Capture the cell that displays the provided text and extract its (X, Y) central coordinate. 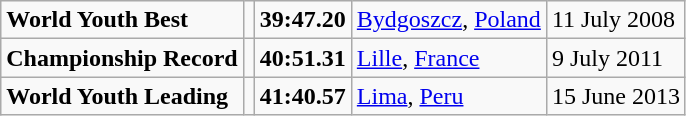
Lima, Peru (448, 96)
Championship Record (122, 58)
Bydgoszcz, Poland (448, 20)
15 June 2013 (616, 96)
World Youth Leading (122, 96)
39:47.20 (302, 20)
40:51.31 (302, 58)
11 July 2008 (616, 20)
Lille, France (448, 58)
9 July 2011 (616, 58)
World Youth Best (122, 20)
41:40.57 (302, 96)
